Return (X, Y) of the center of cell containing provided text 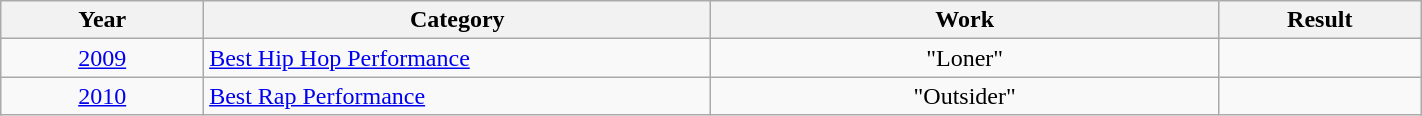
2009 (102, 58)
Result (1320, 20)
Category (458, 20)
Best Hip Hop Performance (458, 58)
2010 (102, 96)
Year (102, 20)
"Loner" (964, 58)
Best Rap Performance (458, 96)
"Outsider" (964, 96)
Work (964, 20)
